Capture the cell that displays the provided text and extract its (X, Y) central coordinate. 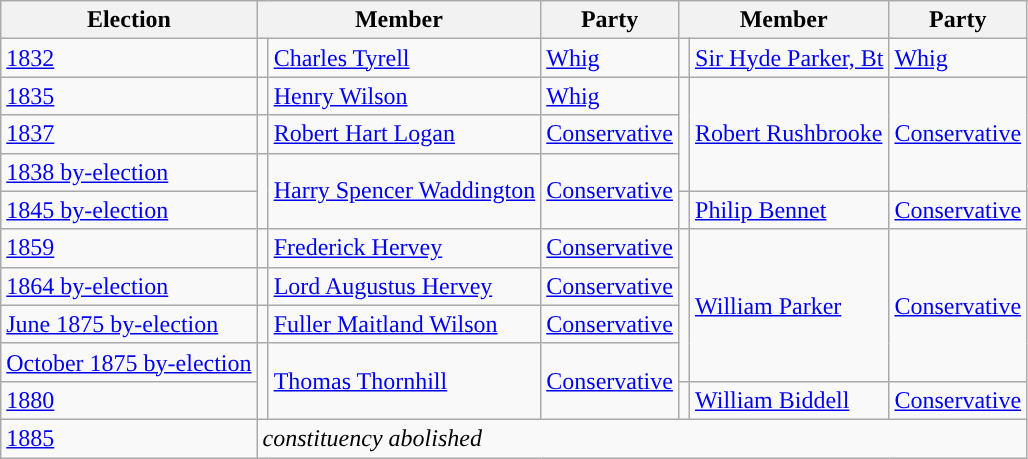
1885 (129, 438)
1832 (129, 58)
Sir Hyde Parker, Bt (790, 58)
October 1875 by-election (129, 362)
Henry Wilson (404, 96)
1864 by-election (129, 286)
Thomas Thornhill (404, 381)
Philip Bennet (790, 210)
Harry Spencer Waddington (404, 191)
1845 by-election (129, 210)
Lord Augustus Hervey (404, 286)
Robert Rushbrooke (790, 134)
1838 by-election (129, 172)
1837 (129, 134)
constituency abolished (642, 438)
Fuller Maitland Wilson (404, 324)
Robert Hart Logan (404, 134)
June 1875 by-election (129, 324)
1880 (129, 400)
Charles Tyrell (404, 58)
Frederick Hervey (404, 248)
1835 (129, 96)
William Parker (790, 305)
William Biddell (790, 400)
Election (129, 20)
1859 (129, 248)
